Search for the cell housing the specified text and yield its (X, Y) center coordinate. 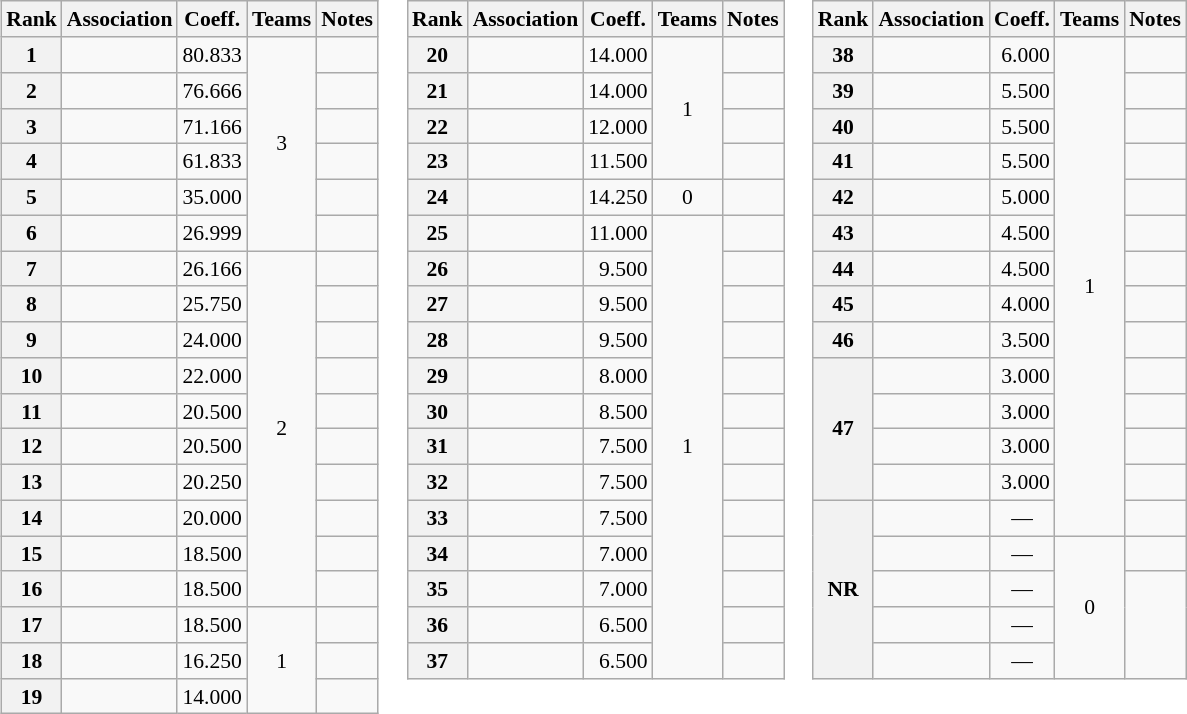
47 (844, 429)
27 (438, 304)
39 (844, 91)
20.250 (212, 482)
16.250 (212, 661)
10 (32, 376)
34 (438, 554)
44 (844, 269)
61.833 (212, 162)
26.999 (212, 233)
17 (32, 625)
45 (844, 304)
23 (438, 162)
25 (438, 233)
22.000 (212, 376)
24.000 (212, 340)
12 (32, 447)
30 (438, 411)
36 (438, 625)
35 (438, 589)
12.000 (618, 126)
8 (32, 304)
14.250 (618, 197)
21 (438, 91)
11.000 (618, 233)
8.500 (618, 411)
76.666 (212, 91)
15 (32, 554)
33 (438, 518)
40 (844, 126)
8.000 (618, 376)
38 (844, 55)
4.000 (1022, 304)
11 (32, 411)
22 (438, 126)
29 (438, 376)
16 (32, 589)
20 (438, 55)
71.166 (212, 126)
32 (438, 482)
25.750 (212, 304)
NR (844, 589)
35.000 (212, 197)
9 (32, 340)
6 (32, 233)
46 (844, 340)
7 (32, 269)
37 (438, 661)
28 (438, 340)
6.000 (1022, 55)
13 (32, 482)
14 (32, 518)
26 (438, 269)
19 (32, 696)
80.833 (212, 55)
42 (844, 197)
26.166 (212, 269)
4 (32, 162)
3.500 (1022, 340)
24 (438, 197)
18 (32, 661)
5.000 (1022, 197)
31 (438, 447)
43 (844, 233)
41 (844, 162)
11.500 (618, 162)
20.000 (212, 518)
5 (32, 197)
